Pinpoint the cell where the given text exists, returning its (x, y) midpoint coordinate. 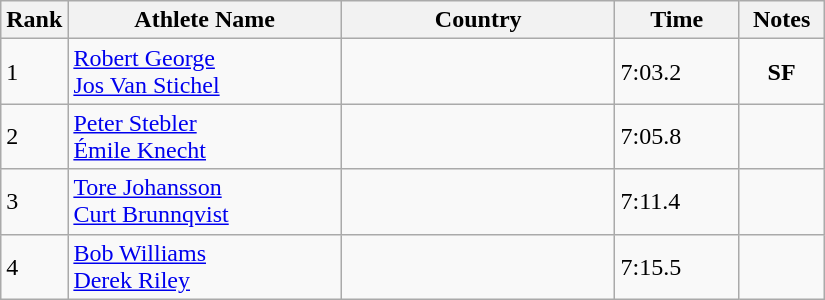
7:05.8 (677, 136)
Notes (782, 20)
Rank (34, 20)
7:15.5 (677, 266)
Time (677, 20)
4 (34, 266)
2 (34, 136)
7:03.2 (677, 72)
3 (34, 202)
Tore JohanssonCurt Brunnqvist (205, 202)
SF (782, 72)
Athlete Name (205, 20)
Country (478, 20)
7:11.4 (677, 202)
Bob WilliamsDerek Riley (205, 266)
Robert GeorgeJos Van Stichel (205, 72)
1 (34, 72)
Peter SteblerÉmile Knecht (205, 136)
